Identify which cell holds the provided text, then report its [x, y] central coordinate. 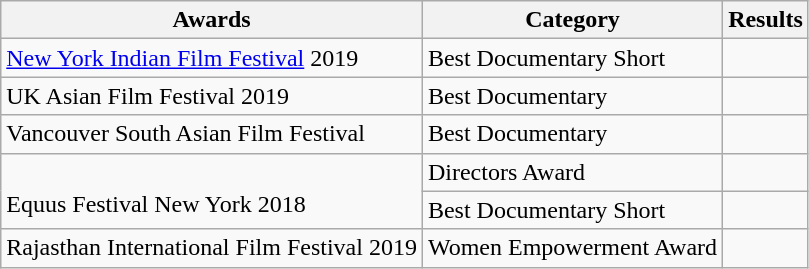
Directors Award [572, 172]
Women Empowerment Award [572, 248]
UK Asian Film Festival 2019 [212, 96]
Category [572, 20]
Results [766, 20]
Rajasthan International Film Festival 2019 [212, 248]
Awards [212, 20]
New York Indian Film Festival 2019 [212, 58]
Equus Festival New York 2018 [212, 191]
Vancouver South Asian Film Festival [212, 134]
